Pinpoint the cell where the given text exists, returning its [X, Y] midpoint coordinate. 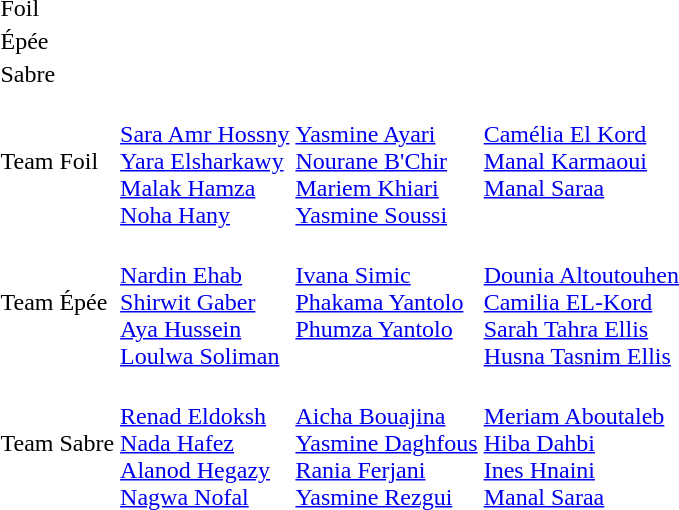
Sara Amr HossnyYara ElsharkawyMalak HamzaNoha Hany [205, 161]
Nardin EhabShirwit GaberAya HusseinLoulwa Soliman [205, 302]
Yasmine AyariNourane B'ChirMariem KhiariYasmine Soussi [386, 161]
Ivana SimicPhakama YantoloPhumza Yantolo [386, 302]
